Extract the (x, y) coordinate from the center of the cell holding the provided text.  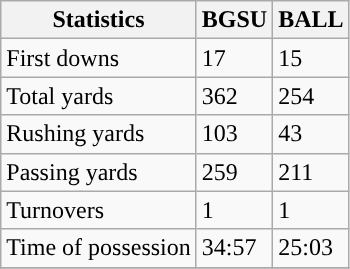
15 (311, 58)
BGSU (234, 20)
103 (234, 134)
Passing yards (99, 172)
BALL (311, 20)
Turnovers (99, 210)
17 (234, 58)
254 (311, 96)
First downs (99, 58)
Time of possession (99, 248)
362 (234, 96)
34:57 (234, 248)
Rushing yards (99, 134)
43 (311, 134)
Statistics (99, 20)
Total yards (99, 96)
25:03 (311, 248)
211 (311, 172)
259 (234, 172)
